Find where the given text appears and provide that cell's center as (X, Y) coordinate. 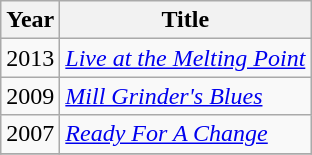
2009 (30, 96)
2007 (30, 134)
Live at the Melting Point (186, 58)
Ready For A Change (186, 134)
Mill Grinder's Blues (186, 96)
Year (30, 20)
2013 (30, 58)
Title (186, 20)
